Search for the cell housing the specified text and yield its [X, Y] center coordinate. 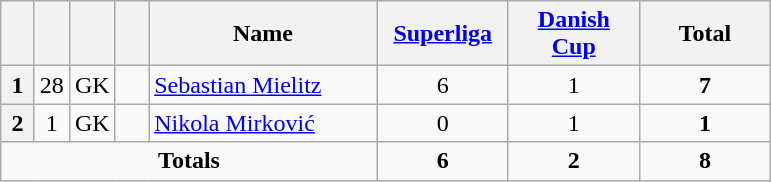
Nikola Mirković [264, 123]
Danish Cup [574, 34]
7 [704, 85]
Superliga [442, 34]
Total [704, 34]
Name [264, 34]
Totals [189, 161]
28 [52, 85]
8 [704, 161]
Sebastian Mielitz [264, 85]
0 [442, 123]
